Locate the cell with the specified text and output its [x, y] center coordinate. 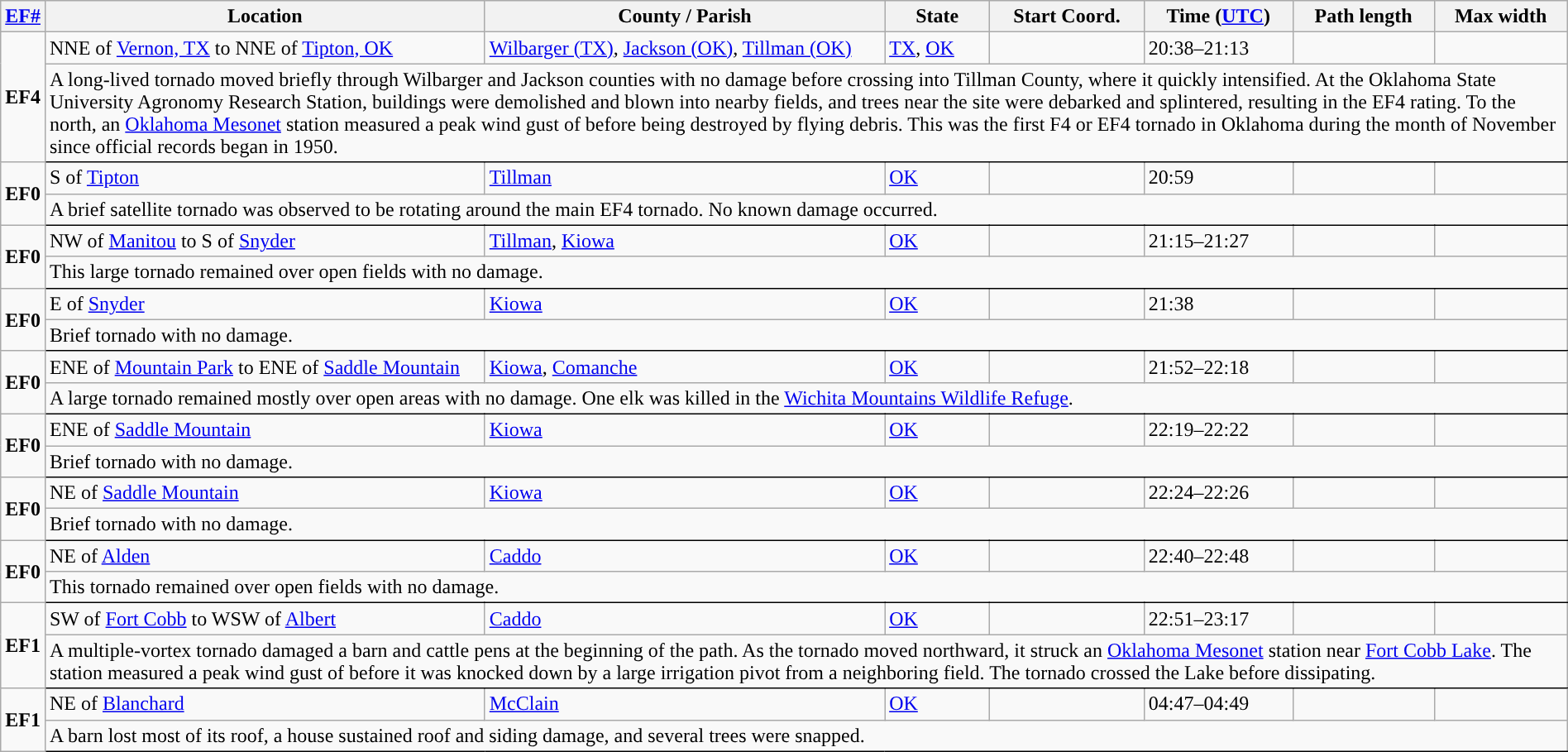
Tillman, Kiowa [685, 241]
This tornado remained over open fields with no damage. [806, 587]
TX, OK [938, 48]
NNE of Vernon, TX to NNE of Tipton, OK [265, 48]
NE of Blanchard [265, 704]
A large tornado remained mostly over open areas with no damage. One elk was killed in the Wichita Mountains Wildlife Refuge. [806, 398]
Wilbarger (TX), Jackson (OK), Tillman (OK) [685, 48]
SW of Fort Cobb to WSW of Albert [265, 619]
21:15–21:27 [1218, 241]
EF4 [23, 98]
NW of Manitou to S of Snyder [265, 241]
20:38–21:13 [1218, 48]
ENE of Mountain Park to ENE of Saddle Mountain [265, 366]
20:59 [1218, 178]
A brief satellite tornado was observed to be rotating around the main EF4 tornado. No known damage occurred. [806, 209]
04:47–04:49 [1218, 704]
21:52–22:18 [1218, 366]
22:40–22:48 [1218, 556]
22:51–23:17 [1218, 619]
A barn lost most of its roof, a house sustained roof and siding damage, and several trees were snapped. [806, 735]
22:24–22:26 [1218, 493]
Tillman [685, 178]
County / Parish [685, 17]
NE of Saddle Mountain [265, 493]
E of Snyder [265, 304]
21:38 [1218, 304]
This large tornado remained over open fields with no damage. [806, 272]
Max width [1500, 17]
Start Coord. [1067, 17]
S of Tipton [265, 178]
Time (UTC) [1218, 17]
McClain [685, 704]
Location [265, 17]
22:19–22:22 [1218, 429]
State [938, 17]
Kiowa, Comanche [685, 366]
NE of Alden [265, 556]
EF# [23, 17]
Path length [1363, 17]
ENE of Saddle Mountain [265, 429]
